Extract the [x, y] coordinate from the center of the cell holding the provided text.  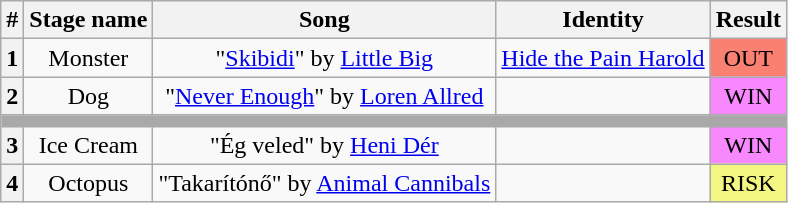
Octopus [88, 183]
4 [12, 183]
"Skibidi" by Little Big [324, 58]
Identity [603, 20]
OUT [748, 58]
2 [12, 96]
"Takarítónő" by Animal Cannibals [324, 183]
3 [12, 145]
# [12, 20]
Ice Cream [88, 145]
"Never Enough" by Loren Allred [324, 96]
"Ég veled" by Heni Dér [324, 145]
RISK [748, 183]
Result [748, 20]
Hide the Pain Harold [603, 58]
Monster [88, 58]
Song [324, 20]
1 [12, 58]
Dog [88, 96]
Stage name [88, 20]
